Return the [X, Y] coordinate for the center point of the cell that contains the specified text.  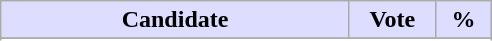
Vote [392, 20]
% [463, 20]
Candidate [176, 20]
